Output the (X, Y) coordinate of the center of the cell containing the given text.  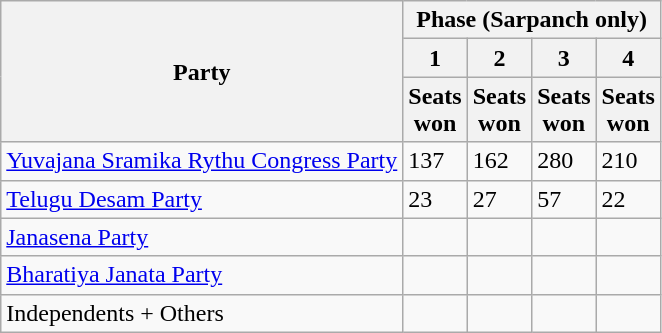
Yuvajana Sramika Rythu Congress Party (202, 161)
23 (435, 199)
1 (435, 58)
Phase (Sarpanch only) (532, 20)
27 (499, 199)
4 (628, 58)
57 (564, 199)
Bharatiya Janata Party (202, 275)
3 (564, 58)
162 (499, 161)
137 (435, 161)
Janasena Party (202, 237)
Telugu Desam Party (202, 199)
Party (202, 72)
280 (564, 161)
210 (628, 161)
22 (628, 199)
2 (499, 58)
Independents + Others (202, 313)
